Return (X, Y) of the center of cell containing provided text 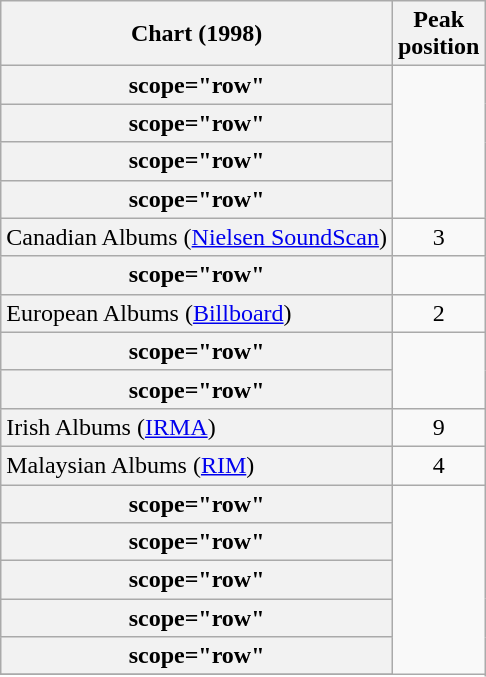
2 (438, 313)
Peakposition (438, 34)
Malaysian Albums (RIM) (197, 465)
Canadian Albums (Nielsen SoundScan) (197, 237)
Chart (1998) (197, 34)
Irish Albums (IRMA) (197, 427)
European Albums (Billboard) (197, 313)
4 (438, 465)
3 (438, 237)
9 (438, 427)
